Return the (X, Y) coordinate for the center point of the cell that contains the specified text.  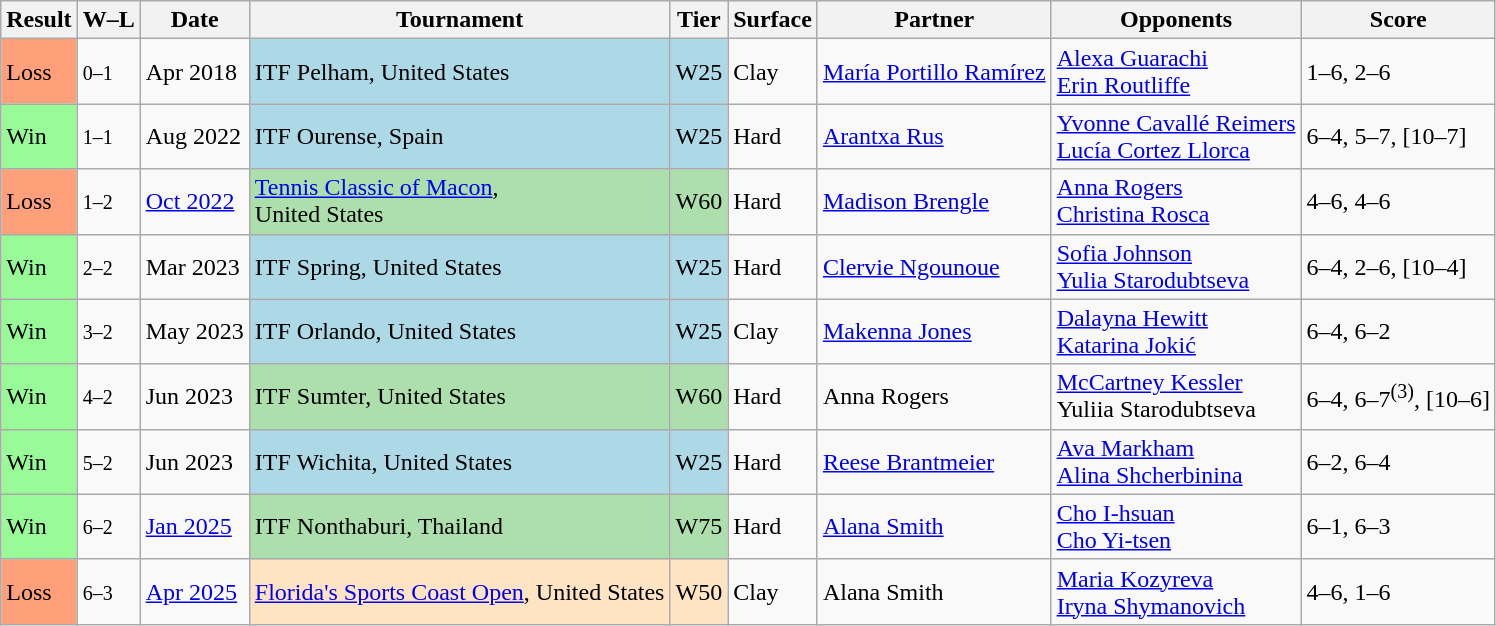
6–1, 6–3 (1398, 526)
Opponents (1176, 20)
Dalayna Hewitt Katarina Jokić (1176, 332)
María Portillo Ramírez (934, 72)
Jan 2025 (194, 526)
0–1 (108, 72)
Clervie Ngounoue (934, 266)
Tier (699, 20)
Tennis Classic of Macon, United States (460, 202)
ITF Nonthaburi, Thailand (460, 526)
ITF Spring, United States (460, 266)
McCartney Kessler Yuliia Starodubtseva (1176, 396)
Sofia Johnson Yulia Starodubtseva (1176, 266)
Madison Brengle (934, 202)
Florida's Sports Coast Open, United States (460, 592)
Surface (773, 20)
5–2 (108, 462)
Ava Markham Alina Shcherbinina (1176, 462)
6–3 (108, 592)
4–6, 1–6 (1398, 592)
Aug 2022 (194, 136)
Alexa Guarachi Erin Routliffe (1176, 72)
Date (194, 20)
Anna Rogers (934, 396)
6–4, 6–2 (1398, 332)
6–4, 2–6, [10–4] (1398, 266)
6–2, 6–4 (1398, 462)
Makenna Jones (934, 332)
6–4, 6–7(3), [10–6] (1398, 396)
1–1 (108, 136)
ITF Ourense, Spain (460, 136)
ITF Sumter, United States (460, 396)
Oct 2022 (194, 202)
Tournament (460, 20)
Result (39, 20)
W75 (699, 526)
2–2 (108, 266)
Apr 2018 (194, 72)
3–2 (108, 332)
W–L (108, 20)
ITF Pelham, United States (460, 72)
Reese Brantmeier (934, 462)
Anna Rogers Christina Rosca (1176, 202)
May 2023 (194, 332)
W50 (699, 592)
Score (1398, 20)
Cho I-hsuan Cho Yi-tsen (1176, 526)
1–6, 2–6 (1398, 72)
6–2 (108, 526)
ITF Wichita, United States (460, 462)
1–2 (108, 202)
Arantxa Rus (934, 136)
Yvonne Cavallé Reimers Lucía Cortez Llorca (1176, 136)
Maria Kozyreva Iryna Shymanovich (1176, 592)
4–6, 4–6 (1398, 202)
Partner (934, 20)
Apr 2025 (194, 592)
6–4, 5–7, [10–7] (1398, 136)
ITF Orlando, United States (460, 332)
4–2 (108, 396)
Mar 2023 (194, 266)
